Scan for the cell matching the given text and deliver its (x, y) coordinate at center. 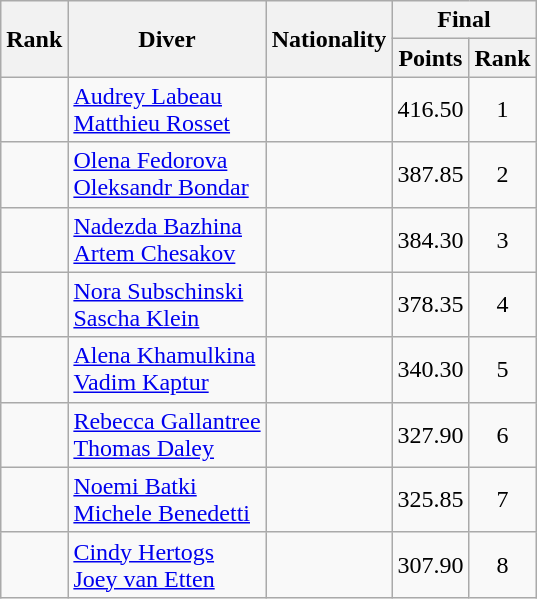
2 (502, 174)
6 (502, 434)
307.90 (430, 564)
387.85 (430, 174)
Diver (167, 39)
Nationality (329, 39)
340.30 (430, 370)
325.85 (430, 500)
416.50 (430, 110)
Alena KhamulkinaVadim Kaptur (167, 370)
327.90 (430, 434)
Nadezda BazhinaArtem Chesakov (167, 240)
378.35 (430, 304)
1 (502, 110)
Cindy HertogsJoey van Etten (167, 564)
Final (464, 20)
5 (502, 370)
Olena FedorovaOleksandr Bondar (167, 174)
Points (430, 58)
4 (502, 304)
3 (502, 240)
Nora SubschinskiSascha Klein (167, 304)
Rebecca GallantreeThomas Daley (167, 434)
Noemi BatkiMichele Benedetti (167, 500)
8 (502, 564)
Audrey LabeauMatthieu Rosset (167, 110)
7 (502, 500)
384.30 (430, 240)
